Return (x, y) of the center of cell containing provided text 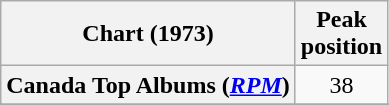
38 (341, 85)
Peak position (341, 34)
Canada Top Albums (RPM) (148, 85)
Chart (1973) (148, 34)
